Provide the [x, y] coordinate of the cell's center where the given text is located.  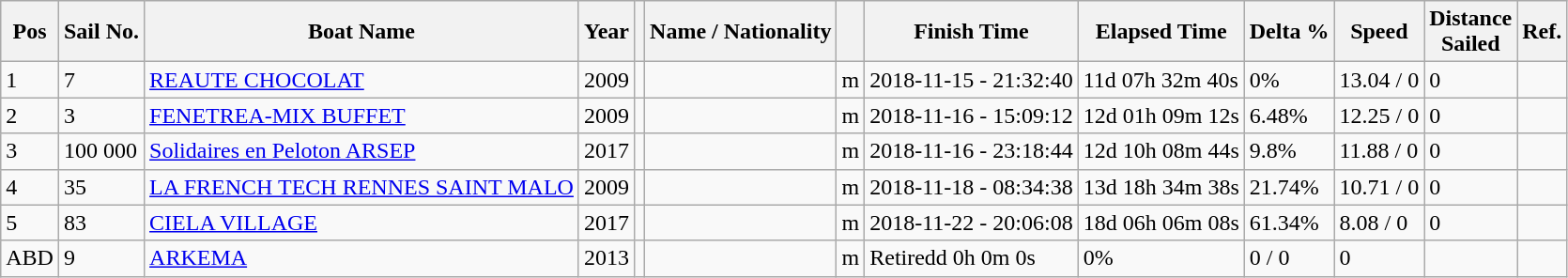
4 [30, 187]
11d 07h 32m 40s [1161, 80]
83 [101, 223]
Boat Name [362, 32]
ABD [30, 258]
Delta % [1289, 32]
2018-11-18 - 08:34:38 [971, 187]
LA FRENCH TECH RENNES SAINT MALO [362, 187]
8.08 / 0 [1379, 223]
Ref. [1542, 32]
2 [30, 116]
ARKEMA [362, 258]
CIELA VILLAGE [362, 223]
2013 [607, 258]
9.8% [1289, 151]
9 [101, 258]
11.88 / 0 [1379, 151]
Finish Time [971, 32]
2018-11-15 - 21:32:40 [971, 80]
5 [30, 223]
61.34% [1289, 223]
Pos [30, 32]
10.71 / 0 [1379, 187]
18d 06h 06m 08s [1161, 223]
2018-11-22 - 20:06:08 [971, 223]
Sail No. [101, 32]
100 000 [101, 151]
7 [101, 80]
13.04 / 0 [1379, 80]
Name / Nationality [741, 32]
Retiredd 0h 0m 0s [971, 258]
REAUTE CHOCOLAT [362, 80]
35 [101, 187]
6.48% [1289, 116]
1 [30, 80]
2018-11-16 - 23:18:44 [971, 151]
Distance Sailed [1470, 32]
12d 01h 09m 12s [1161, 116]
Solidaires en Peloton ARSEP [362, 151]
Year [607, 32]
2018-11-16 - 15:09:12 [971, 116]
12.25 / 0 [1379, 116]
FENETREA-MIX BUFFET [362, 116]
0 / 0 [1289, 258]
12d 10h 08m 44s [1161, 151]
21.74% [1289, 187]
13d 18h 34m 38s [1161, 187]
Elapsed Time [1161, 32]
Speed [1379, 32]
